Provide the (X, Y) coordinate of the cell's center where the given text is located.  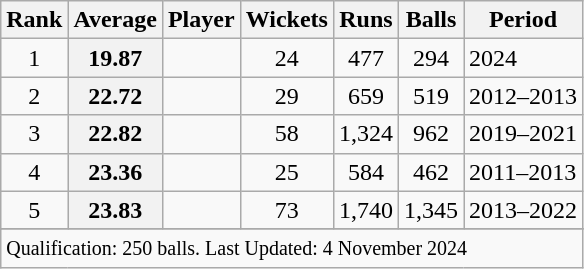
2011–2013 (524, 172)
Wickets (286, 20)
24 (286, 58)
4 (34, 172)
22.72 (116, 96)
584 (366, 172)
294 (430, 58)
25 (286, 172)
1,740 (366, 210)
Period (524, 20)
2013–2022 (524, 210)
Rank (34, 20)
23.83 (116, 210)
962 (430, 134)
2024 (524, 58)
462 (430, 172)
73 (286, 210)
Average (116, 20)
Qualification: 250 balls. Last Updated: 4 November 2024 (292, 248)
1,324 (366, 134)
22.82 (116, 134)
519 (430, 96)
Player (201, 20)
23.36 (116, 172)
Runs (366, 20)
1,345 (430, 210)
29 (286, 96)
1 (34, 58)
2 (34, 96)
2012–2013 (524, 96)
58 (286, 134)
19.87 (116, 58)
5 (34, 210)
Balls (430, 20)
477 (366, 58)
2019–2021 (524, 134)
659 (366, 96)
3 (34, 134)
